Detect which cell encompasses the target text, then output its (X, Y) center coordinate. 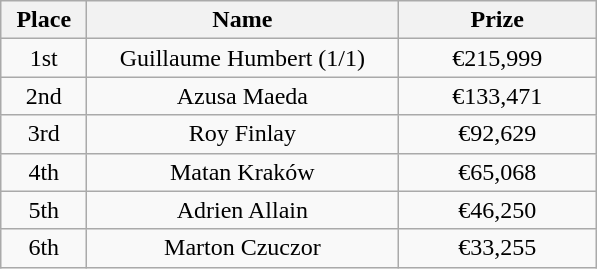
€46,250 (498, 210)
Name (242, 20)
Matan Kraków (242, 172)
Marton Czuczor (242, 248)
5th (44, 210)
Place (44, 20)
€215,999 (498, 58)
1st (44, 58)
€65,068 (498, 172)
Roy Finlay (242, 134)
2nd (44, 96)
Azusa Maeda (242, 96)
Prize (498, 20)
6th (44, 248)
€33,255 (498, 248)
3rd (44, 134)
€92,629 (498, 134)
Guillaume Humbert (1/1) (242, 58)
€133,471 (498, 96)
4th (44, 172)
Adrien Allain (242, 210)
